Capture the cell that displays the provided text and extract its (X, Y) central coordinate. 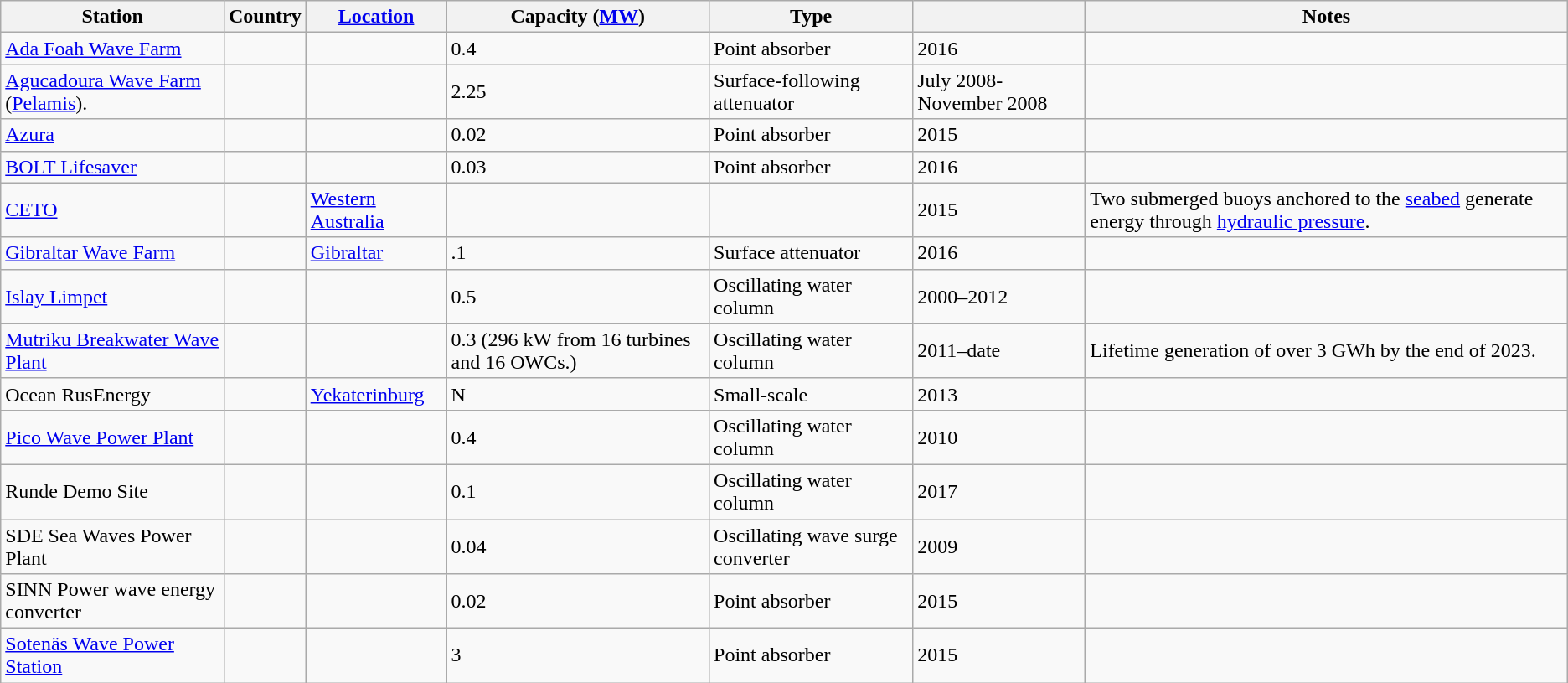
CETO (112, 210)
Ocean RusEnergy (112, 394)
0.03 (578, 167)
Azura (112, 135)
Mutriku Breakwater Wave Plant (112, 350)
Gibraltar Wave Farm (112, 253)
Runde Demo Site (112, 491)
Capacity (MW) (578, 17)
Notes (1327, 17)
Small-scale (811, 394)
2013 (999, 394)
SINN Power wave energy converter (112, 602)
Yekaterinburg (376, 394)
.1 (578, 253)
N (578, 394)
Location (376, 17)
SDE Sea Waves Power Plant (112, 546)
Two submerged buoys anchored to the seabed generate energy through hydraulic pressure. (1327, 210)
Country (265, 17)
0.5 (578, 297)
Pico Wave Power Plant (112, 437)
Western Australia (376, 210)
Sotenäs Wave Power Station (112, 655)
3 (578, 655)
Type (811, 17)
2017 (999, 491)
Ada Foah Wave Farm (112, 49)
2010 (999, 437)
BOLT Lifesaver (112, 167)
0.04 (578, 546)
Agucadoura Wave Farm (Pelamis). (112, 92)
Islay Limpet (112, 297)
0.1 (578, 491)
2009 (999, 546)
Lifetime generation of over 3 GWh by the end of 2023. (1327, 350)
2000–2012 (999, 297)
2.25 (578, 92)
Station (112, 17)
Oscillating wave surge converter (811, 546)
Surface attenuator (811, 253)
Gibraltar (376, 253)
Surface-following attenuator (811, 92)
2011–date (999, 350)
July 2008-November 2008 (999, 92)
0.3 (296 kW from 16 turbines and 16 OWCs.) (578, 350)
